Detect which cell encompasses the target text, then output its (X, Y) center coordinate. 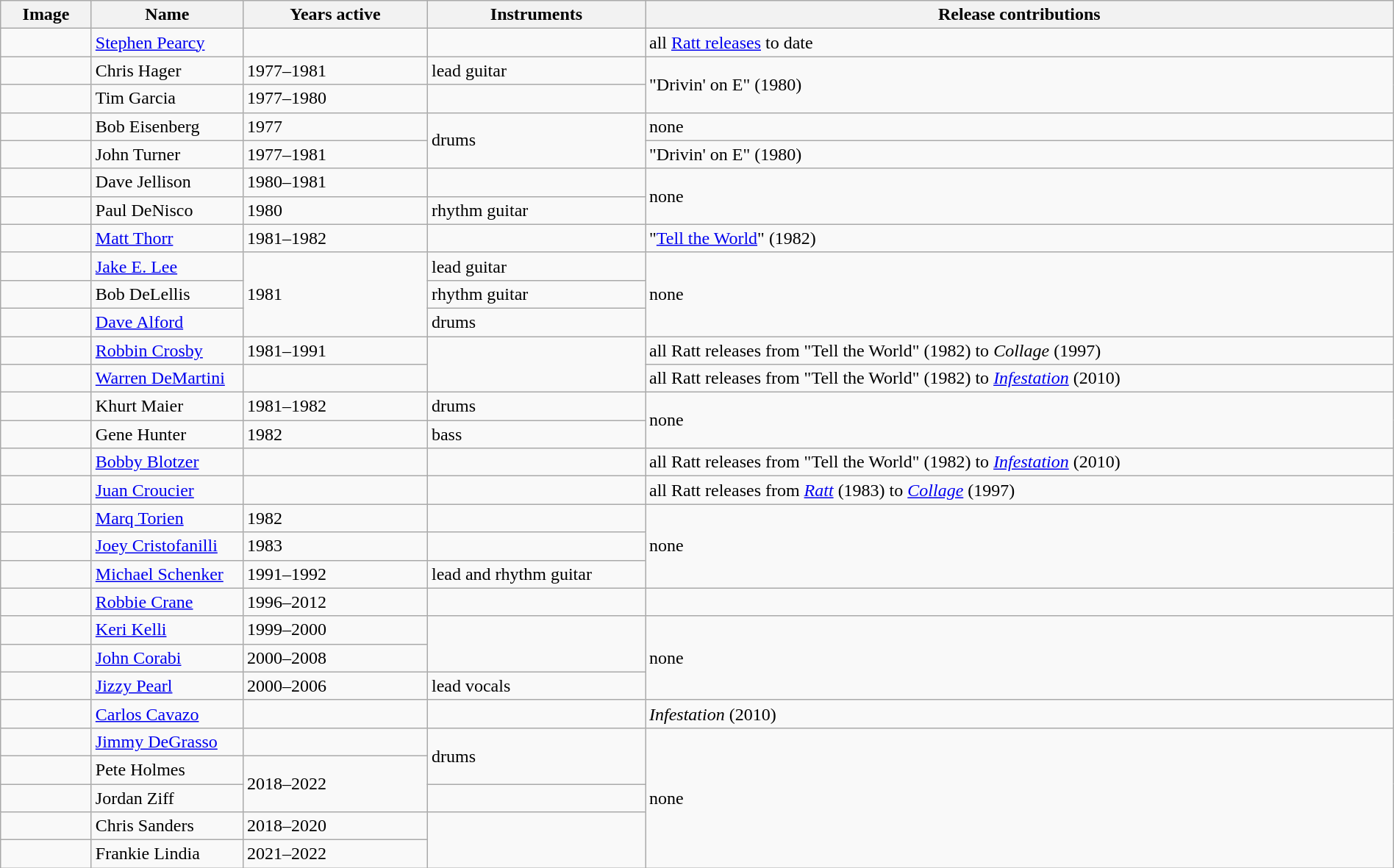
2021–2022 (335, 854)
Khurt Maier (167, 406)
Matt Thorr (167, 238)
1980–1981 (335, 182)
Juan Croucier (167, 490)
Image (46, 15)
Pete Holmes (167, 770)
Joey Cristofanilli (167, 546)
all Ratt releases to date (1020, 43)
John Corabi (167, 658)
Jordan Ziff (167, 797)
John Turner (167, 154)
2000–2008 (335, 658)
Jake E. Lee (167, 266)
Tim Garcia (167, 98)
Name (167, 15)
Dave Alford (167, 322)
Dave Jellison (167, 182)
1983 (335, 546)
Robbie Crane (167, 602)
Keri Kelli (167, 630)
Marq Torien (167, 518)
Jimmy DeGrasso (167, 742)
2018–2022 (335, 783)
Bob Eisenberg (167, 126)
Michael Schenker (167, 574)
Frankie Lindia (167, 854)
1980 (335, 210)
1996–2012 (335, 602)
Chris Sanders (167, 826)
1981–1991 (335, 351)
Jizzy Pearl (167, 686)
Warren DeMartini (167, 379)
bass (536, 434)
Bobby Blotzer (167, 462)
Robbin Crosby (167, 351)
2000–2006 (335, 686)
Years active (335, 15)
lead and rhythm guitar (536, 574)
Infestation (2010) (1020, 714)
1977 (335, 126)
Gene Hunter (167, 434)
Paul DeNisco (167, 210)
Chris Hager (167, 71)
Carlos Cavazo (167, 714)
lead vocals (536, 686)
1981 (335, 294)
1991–1992 (335, 574)
Stephen Pearcy (167, 43)
1999–2000 (335, 630)
Bob DeLellis (167, 294)
Release contributions (1020, 15)
all Ratt releases from "Tell the World" (1982) to Collage (1997) (1020, 351)
2018–2020 (335, 826)
Instruments (536, 15)
all Ratt releases from Ratt (1983) to Collage (1997) (1020, 490)
"Tell the World" (1982) (1020, 238)
1977–1980 (335, 98)
